For the text-containing cell, return its midpoint in [x, y] coordinate format. 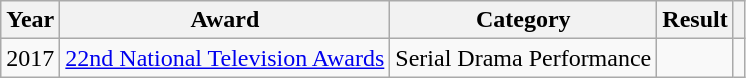
Category [524, 20]
Serial Drama Performance [524, 58]
Result [695, 20]
Year [30, 20]
Award [225, 20]
2017 [30, 58]
22nd National Television Awards [225, 58]
